Search for the cell housing the specified text and yield its (X, Y) center coordinate. 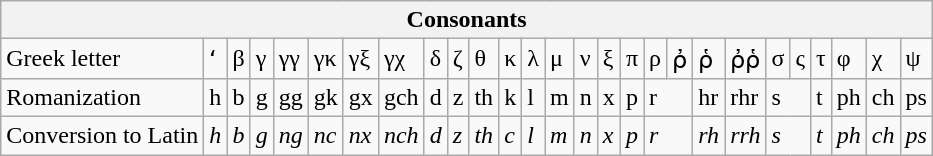
hr (709, 97)
rh (709, 135)
φ (848, 59)
gk (326, 97)
ν (586, 59)
ς (800, 59)
ρ (656, 59)
ῥ (709, 59)
Romanization (102, 97)
τ (822, 59)
δ (436, 59)
c (510, 135)
γγ (290, 59)
nch (401, 135)
γξ (360, 59)
ξ (608, 59)
ῤῥ (746, 59)
rhr (746, 97)
σ (778, 59)
ῤ (680, 59)
Consonants (467, 20)
μ (559, 59)
rrh (746, 135)
χ (883, 59)
κ (510, 59)
Greek letter (102, 59)
γχ (401, 59)
nx (360, 135)
nc (326, 135)
gg (290, 97)
gch (401, 97)
β (238, 59)
ζ (458, 59)
ψ (916, 59)
θ (484, 59)
gx (360, 97)
λ (534, 59)
ʻ (216, 59)
γ (262, 59)
γκ (326, 59)
π (632, 59)
k (510, 97)
ng (290, 135)
Conversion to Latin (102, 135)
